Search for the cell housing the specified text and yield its [x, y] center coordinate. 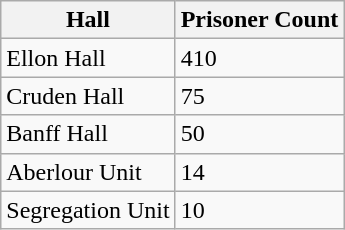
75 [260, 96]
Hall [88, 20]
Prisoner Count [260, 20]
Ellon Hall [88, 58]
10 [260, 210]
14 [260, 172]
Aberlour Unit [88, 172]
Cruden Hall [88, 96]
Banff Hall [88, 134]
50 [260, 134]
Segregation Unit [88, 210]
410 [260, 58]
